Scan for the cell matching the given text and deliver its (X, Y) coordinate at center. 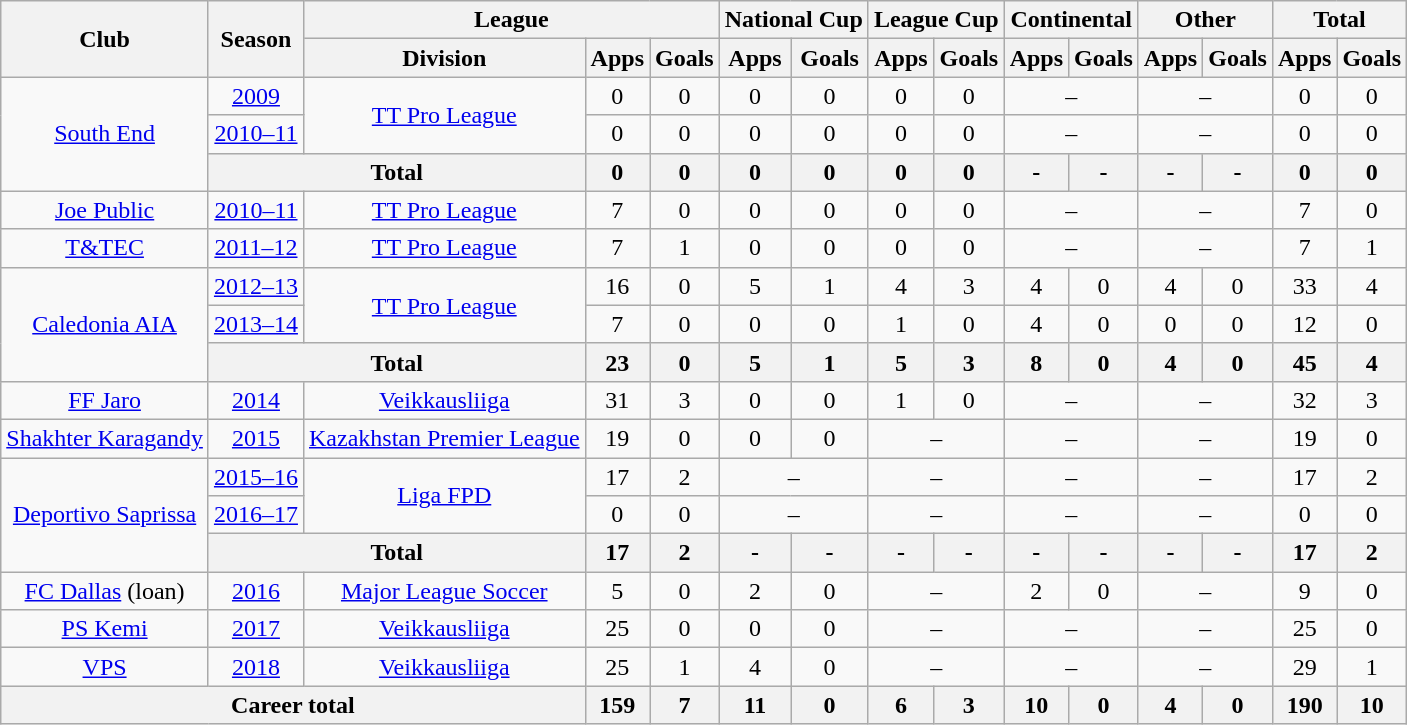
Joe Public (105, 210)
2012–13 (256, 286)
16 (617, 286)
League Cup (936, 20)
League (511, 20)
9 (1304, 591)
2018 (256, 667)
6 (900, 705)
23 (617, 362)
159 (617, 705)
Kazakhstan Premier League (444, 438)
2016 (256, 591)
Club (105, 39)
32 (1304, 400)
2015 (256, 438)
Liga FPD (444, 496)
45 (1304, 362)
Career total (293, 705)
2016–17 (256, 515)
2014 (256, 400)
11 (755, 705)
Division (444, 58)
National Cup (794, 20)
Shakhter Karagandy (105, 438)
8 (1036, 362)
2011–12 (256, 248)
FC Dallas (loan) (105, 591)
190 (1304, 705)
VPS (105, 667)
2013–14 (256, 324)
FF Jaro (105, 400)
Caledonia AIA (105, 324)
T&TEC (105, 248)
2009 (256, 96)
Major League Soccer (444, 591)
29 (1304, 667)
Other (1205, 20)
Deportivo Saprissa (105, 515)
12 (1304, 324)
33 (1304, 286)
PS Kemi (105, 629)
Season (256, 39)
2017 (256, 629)
Continental (1071, 20)
2015–16 (256, 477)
South End (105, 134)
31 (617, 400)
